Search for the cell housing the specified text and yield its [x, y] center coordinate. 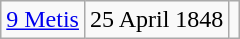
25 April 1848 [156, 20]
9 Metis [43, 20]
